Determine the (X, Y) coordinate at the center of the cell enclosing the given text.  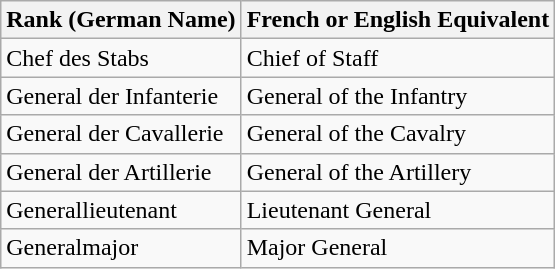
General of the Infantry (398, 96)
Rank (German Name) (121, 20)
General of the Cavalry (398, 134)
General der Cavallerie (121, 134)
Chef des Stabs (121, 58)
General der Artillerie (121, 172)
Lieutenant General (398, 210)
French or English Equivalent (398, 20)
Major General (398, 248)
Chief of Staff (398, 58)
General der Infanterie (121, 96)
Generallieutenant (121, 210)
General of the Artillery (398, 172)
Generalmajor (121, 248)
